Provide the (X, Y) coordinate of the cell's center where the given text is located.  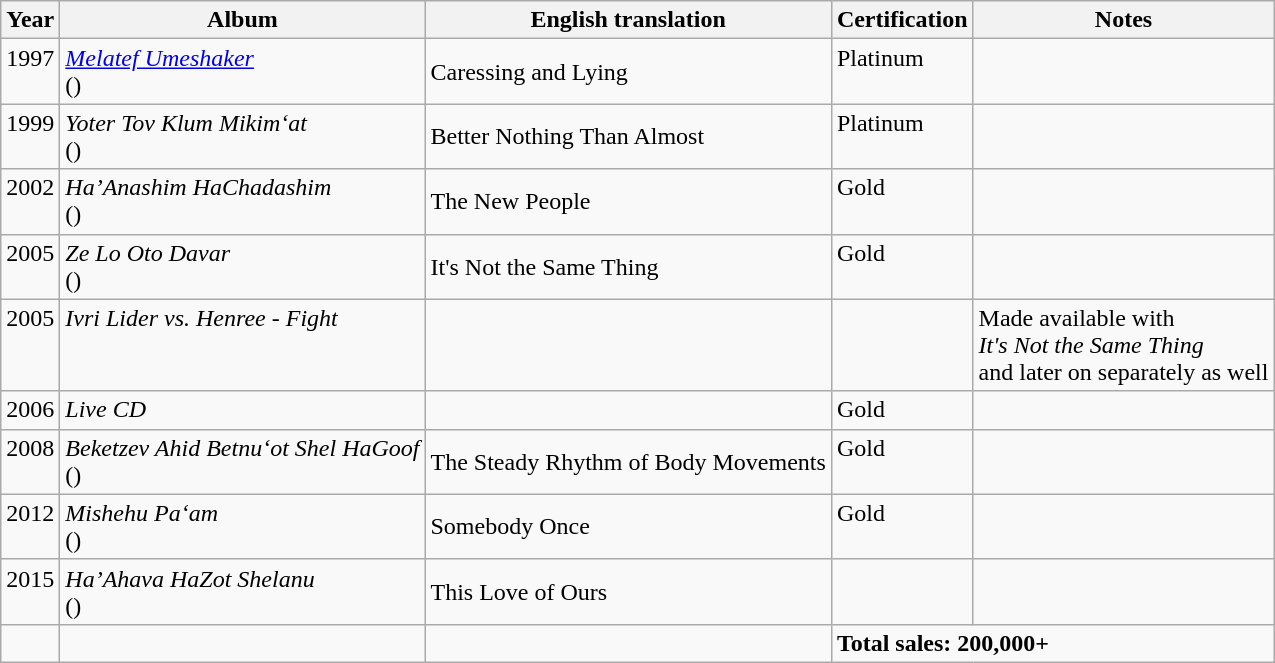
2012 (30, 526)
The Steady Rhythm of Body Movements (628, 462)
Mishehu Pa‘am() (242, 526)
Notes (1124, 20)
Ivri Lider vs. Henree - Fight (242, 345)
1997 (30, 72)
Beketzev Ahid Betnu‘ot Shel HaGoof() (242, 462)
Ha’Anashim HaChadashim () (242, 202)
English translation (628, 20)
2002 (30, 202)
Total sales: 200,000+ (1052, 643)
The New People (628, 202)
It's Not the Same Thing (628, 266)
2006 (30, 410)
Better Nothing Than Almost (628, 136)
Album (242, 20)
Live CD (242, 410)
Yoter Tov Klum Mikim‘at () (242, 136)
Made available with It's Not the Same Thing and later on separately as well (1124, 345)
Melatef Umeshaker() (242, 72)
2008 (30, 462)
This Love of Ours (628, 592)
Certification (902, 20)
Somebody Once (628, 526)
Ha’Ahava HaZot Shelanu() (242, 592)
2015 (30, 592)
Ze Lo Oto Davar () (242, 266)
Year (30, 20)
Caressing and Lying (628, 72)
1999 (30, 136)
